Output the (x, y) coordinate of the center of the cell containing the given text.  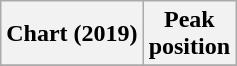
Chart (2019) (72, 34)
Peakposition (189, 34)
